Identify which cell holds the provided text, then report its [X, Y] central coordinate. 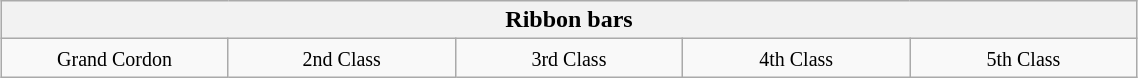
Ribbon bars [569, 20]
5th Class [1024, 58]
Grand Cordon [114, 58]
2nd Class [342, 58]
3rd Class [568, 58]
4th Class [796, 58]
